Provide the [X, Y] coordinate of the cell's center where the given text is located.  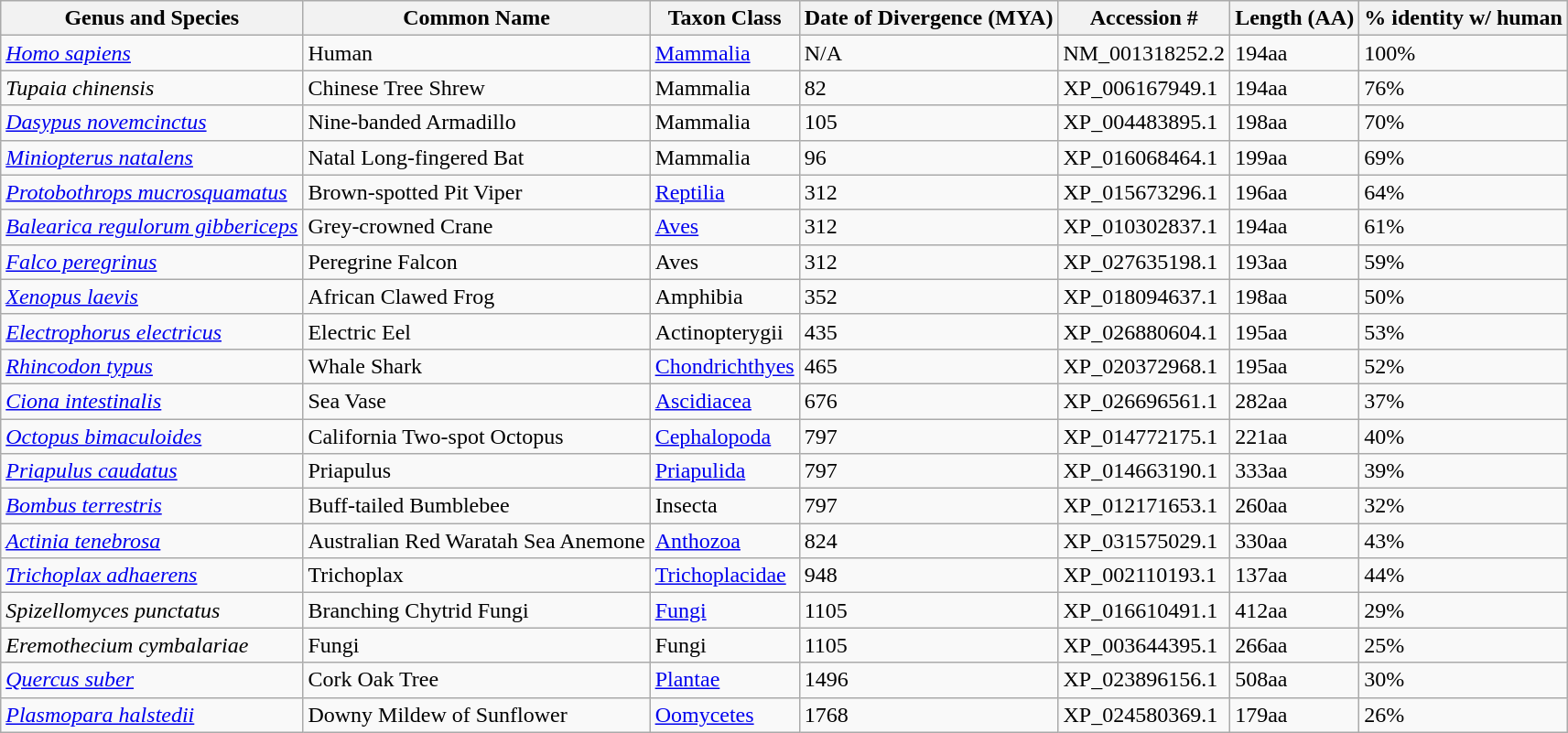
Rhincodon typus [152, 366]
Genus and Species [152, 18]
Anthozoa [725, 541]
508aa [1294, 680]
676 [928, 401]
82 [928, 88]
Trichoplax [476, 576]
Trichoplacidae [725, 576]
100% [1464, 53]
Plantae [725, 680]
XP_003644395.1 [1144, 645]
Trichoplax adhaerens [152, 576]
50% [1464, 296]
Protobothrops mucrosquamatus [152, 192]
XP_026880604.1 [1144, 331]
Amphibia [725, 296]
44% [1464, 576]
70% [1464, 123]
193aa [1294, 262]
330aa [1294, 541]
Insecta [725, 506]
Quercus suber [152, 680]
XP_002110193.1 [1144, 576]
Nine-banded Armadillo [476, 123]
25% [1464, 645]
XP_027635198.1 [1144, 262]
Dasypus novemcinctus [152, 123]
64% [1464, 192]
XP_023896156.1 [1144, 680]
XP_018094637.1 [1144, 296]
Ciona intestinalis [152, 401]
76% [1464, 88]
Common Name [476, 18]
465 [928, 366]
Sea Vase [476, 401]
XP_014772175.1 [1144, 437]
Date of Divergence (MYA) [928, 18]
Miniopterus natalens [152, 157]
Priapulus [476, 471]
Priapulida [725, 471]
XP_006167949.1 [1144, 88]
XP_024580369.1 [1144, 715]
Grey-crowned Crane [476, 227]
XP_015673296.1 [1144, 192]
Natal Long-fingered Bat [476, 157]
California Two-spot Octopus [476, 437]
105 [928, 123]
XP_014663190.1 [1144, 471]
Octopus bimaculoides [152, 437]
199aa [1294, 157]
Accession # [1144, 18]
XP_016610491.1 [1144, 610]
1496 [928, 680]
266aa [1294, 645]
26% [1464, 715]
69% [1464, 157]
37% [1464, 401]
412aa [1294, 610]
282aa [1294, 401]
Xenopus laevis [152, 296]
Priapulus caudatus [152, 471]
137aa [1294, 576]
XP_016068464.1 [1144, 157]
179aa [1294, 715]
Homo sapiens [152, 53]
29% [1464, 610]
Plasmopara halstedii [152, 715]
32% [1464, 506]
Electrophorus electricus [152, 331]
XP_031575029.1 [1144, 541]
59% [1464, 262]
52% [1464, 366]
XP_010302837.1 [1144, 227]
221aa [1294, 437]
Actinopterygii [725, 331]
Australian Red Waratah Sea Anemone [476, 541]
40% [1464, 437]
Spizellomyces punctatus [152, 610]
Buff-tailed Bumblebee [476, 506]
1768 [928, 715]
53% [1464, 331]
824 [928, 541]
260aa [1294, 506]
Chondrichthyes [725, 366]
African Clawed Frog [476, 296]
Cephalopoda [725, 437]
Whale Shark [476, 366]
30% [1464, 680]
Eremothecium cymbalariae [152, 645]
61% [1464, 227]
N/A [928, 53]
196aa [1294, 192]
Human [476, 53]
Ascidiacea [725, 401]
39% [1464, 471]
43% [1464, 541]
Oomycetes [725, 715]
Length (AA) [1294, 18]
352 [928, 296]
% identity w/ human [1464, 18]
Actinia tenebrosa [152, 541]
Bombus terrestris [152, 506]
XP_012171653.1 [1144, 506]
XP_020372968.1 [1144, 366]
Brown-spotted Pit Viper [476, 192]
Electric Eel [476, 331]
Chinese Tree Shrew [476, 88]
Reptilia [725, 192]
Peregrine Falcon [476, 262]
NM_001318252.2 [1144, 53]
XP_004483895.1 [1144, 123]
Taxon Class [725, 18]
435 [928, 331]
Cork Oak Tree [476, 680]
Balearica regulorum gibbericeps [152, 227]
948 [928, 576]
Downy Mildew of Sunflower [476, 715]
Branching Chytrid Fungi [476, 610]
96 [928, 157]
Falco peregrinus [152, 262]
333aa [1294, 471]
XP_026696561.1 [1144, 401]
Tupaia chinensis [152, 88]
